Return the (x, y) coordinate for the center point of the cell that contains the specified text.  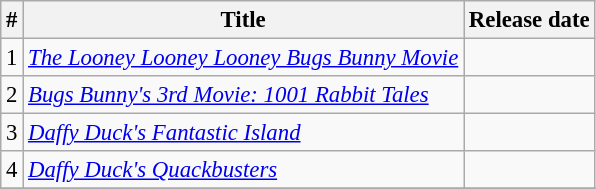
1 (12, 58)
Title (244, 20)
Daffy Duck's Fantastic Island (244, 133)
# (12, 20)
2 (12, 95)
Daffy Duck's Quackbusters (244, 170)
Bugs Bunny's 3rd Movie: 1001 Rabbit Tales (244, 95)
The Looney Looney Looney Bugs Bunny Movie (244, 58)
4 (12, 170)
Release date (530, 20)
3 (12, 133)
